Locate the cell with the specified text and output its (X, Y) center coordinate. 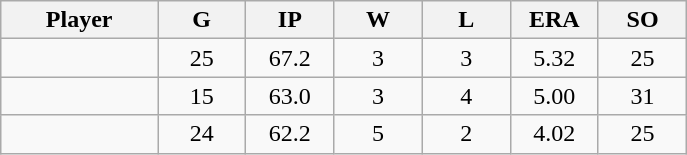
SO (642, 20)
63.0 (290, 96)
L (466, 20)
4.02 (554, 134)
ERA (554, 20)
4 (466, 96)
Player (80, 20)
31 (642, 96)
2 (466, 134)
5 (378, 134)
67.2 (290, 58)
24 (202, 134)
5.00 (554, 96)
62.2 (290, 134)
IP (290, 20)
5.32 (554, 58)
W (378, 20)
G (202, 20)
15 (202, 96)
